Return (x, y) of the center of cell containing provided text 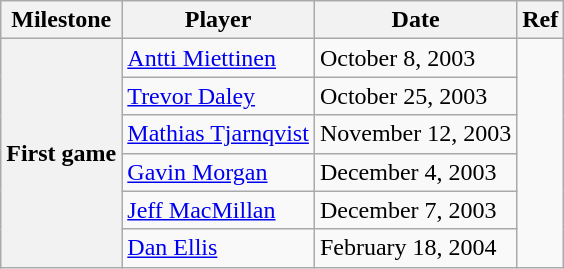
Milestone (62, 20)
Player (218, 20)
December 7, 2003 (415, 210)
October 25, 2003 (415, 96)
Date (415, 20)
December 4, 2003 (415, 172)
Dan Ellis (218, 248)
Ref (540, 20)
October 8, 2003 (415, 58)
First game (62, 153)
Trevor Daley (218, 96)
Gavin Morgan (218, 172)
Jeff MacMillan (218, 210)
November 12, 2003 (415, 134)
February 18, 2004 (415, 248)
Mathias Tjarnqvist (218, 134)
Antti Miettinen (218, 58)
